Return the (x, y) coordinate for the center point of the cell that contains the specified text.  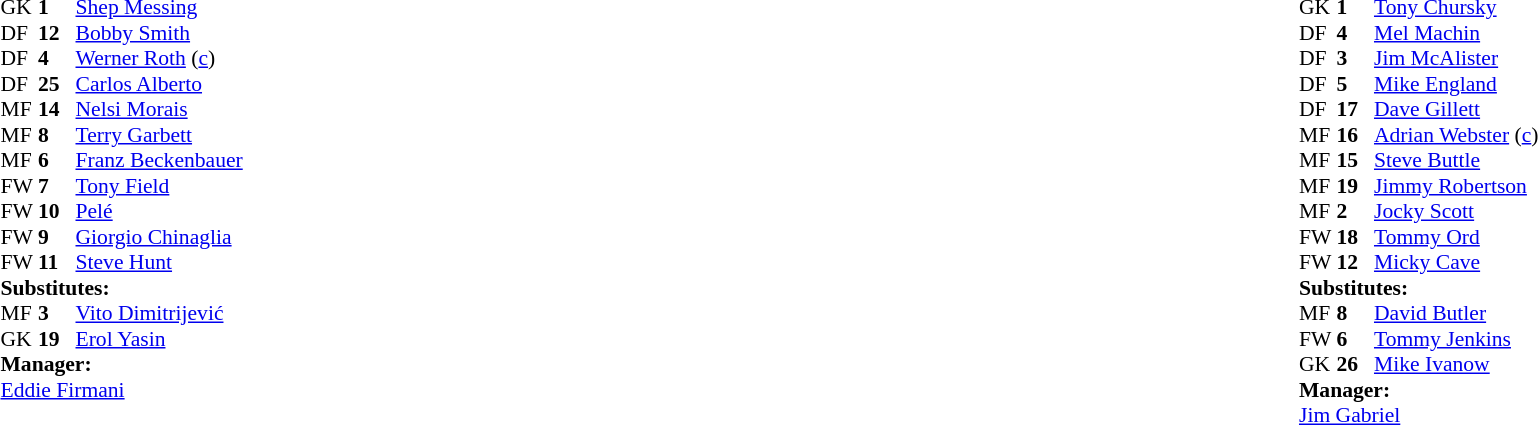
10 (57, 211)
14 (57, 109)
2 (1355, 211)
Eddie Firmani (121, 390)
18 (1355, 237)
Erol Yasin (160, 339)
Carlos Alberto (160, 84)
Giorgio Chinaglia (160, 237)
Nelsi Morais (160, 109)
Terry Garbett (160, 135)
16 (1355, 135)
Tony Field (160, 186)
Bobby Smith (160, 33)
Werner Roth (c) (160, 59)
5 (1355, 84)
11 (57, 263)
26 (1355, 365)
15 (1355, 161)
Manager: (121, 365)
25 (57, 84)
Substitutes: (121, 288)
Franz Beckenbauer (160, 161)
17 (1355, 109)
Pelé (160, 211)
Vito Dimitrijević (160, 313)
9 (57, 237)
Steve Hunt (160, 263)
7 (57, 186)
